From the cell containing the given text, extract its center point as [x, y] coordinate. 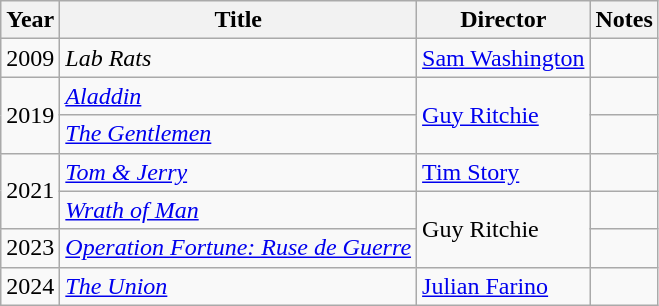
2021 [30, 191]
Operation Fortune: Ruse de Guerre [238, 248]
Year [30, 20]
2024 [30, 286]
Director [504, 20]
The Union [238, 286]
Title [238, 20]
Sam Washington [504, 58]
2023 [30, 248]
2009 [30, 58]
Tim Story [504, 172]
Julian Farino [504, 286]
Notes [624, 20]
Wrath of Man [238, 210]
Lab Rats [238, 58]
Tom & Jerry [238, 172]
Aladdin [238, 96]
2019 [30, 115]
The Gentlemen [238, 134]
